Return (x, y) of the center of cell containing provided text 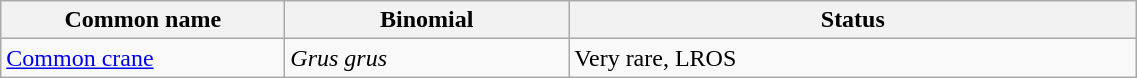
Status (853, 20)
Very rare, LROS (853, 58)
Grus grus (427, 58)
Common crane (143, 58)
Common name (143, 20)
Binomial (427, 20)
